From the cell containing the given text, extract its center point as [x, y] coordinate. 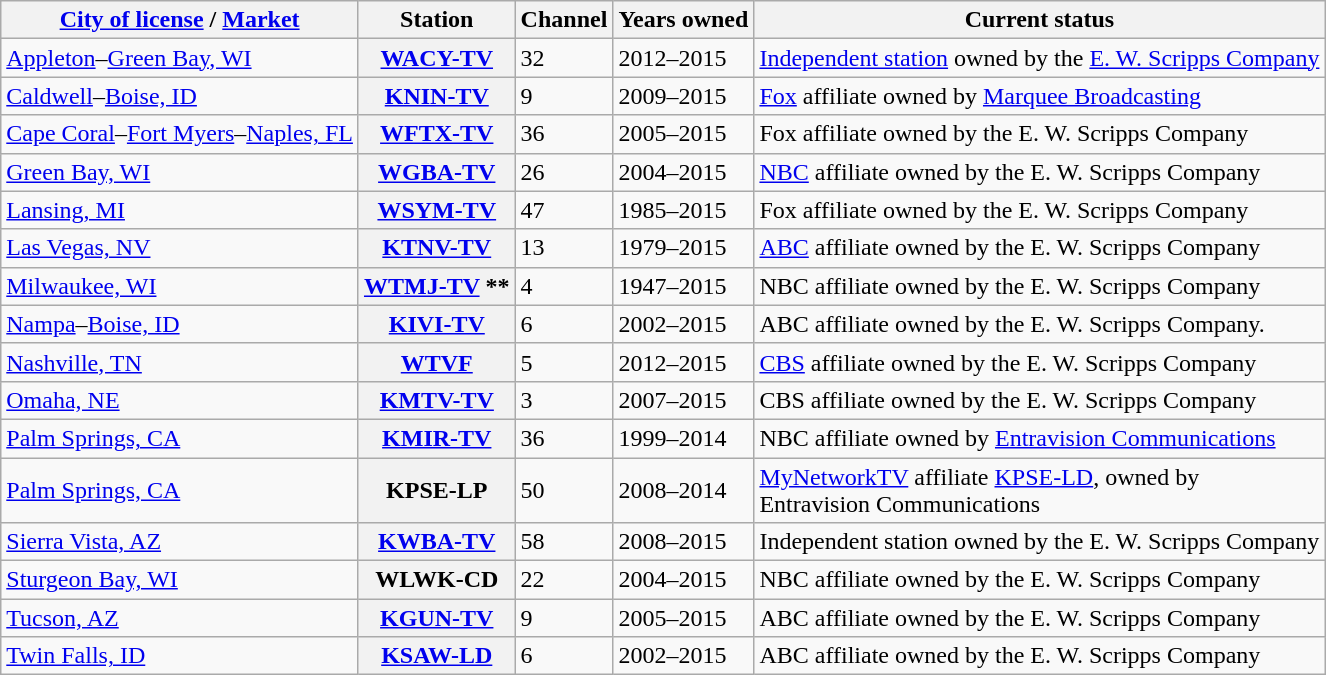
Nashville, TN [180, 362]
Sierra Vista, AZ [180, 542]
3 [564, 400]
KPSE-LP [436, 490]
22 [564, 580]
WGBA-TV [436, 172]
WLWK-CD [436, 580]
Fox affiliate owned by Marquee Broadcasting [1040, 96]
KMTV-TV [436, 400]
KTNV-TV [436, 248]
Omaha, NE [180, 400]
KWBA-TV [436, 542]
KSAW-LD [436, 656]
Green Bay, WI [180, 172]
Appleton–Green Bay, WI [180, 58]
WTMJ-TV ** [436, 286]
Years owned [684, 20]
Cape Coral–Fort Myers–Naples, FL [180, 134]
Sturgeon Bay, WI [180, 580]
2008–2014 [684, 490]
1947–2015 [684, 286]
Lansing, MI [180, 210]
Station [436, 20]
32 [564, 58]
KIVI-TV [436, 324]
ABC affiliate owned by the E. W. Scripps Company. [1040, 324]
2007–2015 [684, 400]
WFTX-TV [436, 134]
NBC affiliate owned by Entravision Communications [1040, 438]
Caldwell–Boise, ID [180, 96]
1999–2014 [684, 438]
58 [564, 542]
1985–2015 [684, 210]
1979–2015 [684, 248]
Tucson, AZ [180, 618]
50 [564, 490]
2008–2015 [684, 542]
KNIN-TV [436, 96]
13 [564, 248]
Las Vegas, NV [180, 248]
4 [564, 286]
WTVF [436, 362]
WACY-TV [436, 58]
KMIR-TV [436, 438]
Current status [1040, 20]
MyNetworkTV affiliate KPSE-LD, owned byEntravision Communications [1040, 490]
WSYM-TV [436, 210]
City of license / Market [180, 20]
KGUN-TV [436, 618]
Channel [564, 20]
2009–2015 [684, 96]
47 [564, 210]
Twin Falls, ID [180, 656]
Milwaukee, WI [180, 286]
26 [564, 172]
5 [564, 362]
Nampa–Boise, ID [180, 324]
